Pinpoint the cell where the given text exists, returning its (X, Y) midpoint coordinate. 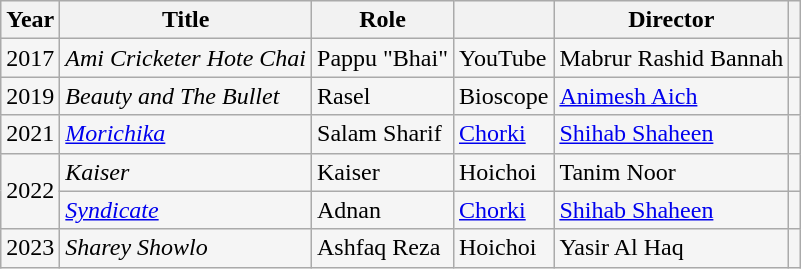
Director (672, 20)
Adnan (383, 210)
Sharey Showlo (186, 248)
Bioscope (503, 96)
2019 (30, 96)
Title (186, 20)
Animesh Aich (672, 96)
2021 (30, 134)
Beauty and The Bullet (186, 96)
Rasel (383, 96)
Tanim Noor (672, 172)
Yasir Al Haq (672, 248)
2017 (30, 58)
2023 (30, 248)
Morichika (186, 134)
Year (30, 20)
Syndicate (186, 210)
Pappu "Bhai" (383, 58)
Salam Sharif (383, 134)
Ashfaq Reza (383, 248)
YouTube (503, 58)
Role (383, 20)
2022 (30, 191)
Mabrur Rashid Bannah (672, 58)
Ami Cricketer Hote Chai (186, 58)
